Identify which cell holds the provided text, then report its [x, y] central coordinate. 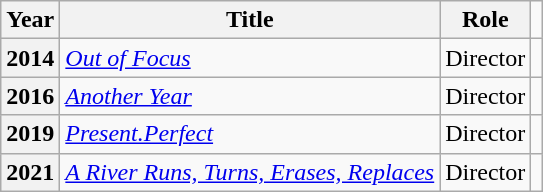
Present.Perfect [250, 134]
2014 [30, 58]
Year [30, 20]
Role [486, 20]
Out of Focus [250, 58]
Another Year [250, 96]
2019 [30, 134]
2016 [30, 96]
Title [250, 20]
2021 [30, 172]
A River Runs, Turns, Erases, Replaces [250, 172]
